Find where the given text appears and provide that cell's center as [x, y] coordinate. 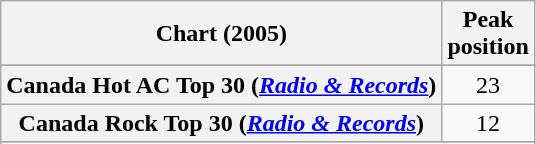
Peakposition [488, 34]
Canada Rock Top 30 (Radio & Records) [222, 123]
Chart (2005) [222, 34]
23 [488, 85]
Canada Hot AC Top 30 (Radio & Records) [222, 85]
12 [488, 123]
